Extract the [X, Y] coordinate from the center of the cell holding the provided text.  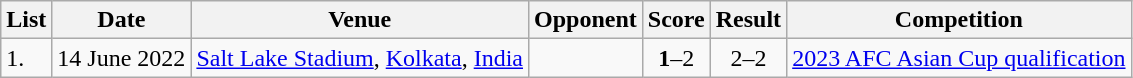
Opponent [586, 20]
List [26, 20]
Result [748, 20]
14 June 2022 [122, 58]
Venue [360, 20]
Score [676, 20]
1. [26, 58]
Salt Lake Stadium, Kolkata, India [360, 58]
Date [122, 20]
Competition [959, 20]
2023 AFC Asian Cup qualification [959, 58]
2–2 [748, 58]
1–2 [676, 58]
